Identify which cell holds the provided text, then report its [X, Y] central coordinate. 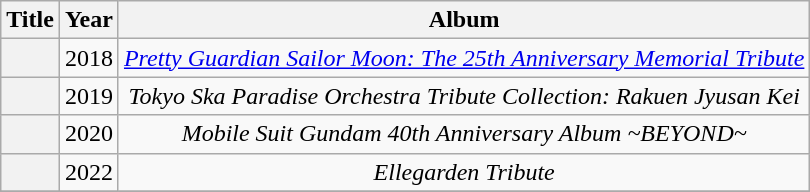
Ellegarden Tribute [464, 172]
Year [88, 20]
Tokyo Ska Paradise Orchestra Tribute Collection: Rakuen Jyusan Kei [464, 96]
2020 [88, 134]
2019 [88, 96]
2018 [88, 58]
Album [464, 20]
Pretty Guardian Sailor Moon: The 25th Anniversary Memorial Tribute [464, 58]
Mobile Suit Gundam 40th Anniversary Album ~BEYOND~ [464, 134]
2022 [88, 172]
Title [30, 20]
